Extract the [X, Y] coordinate from the center of the cell holding the provided text.  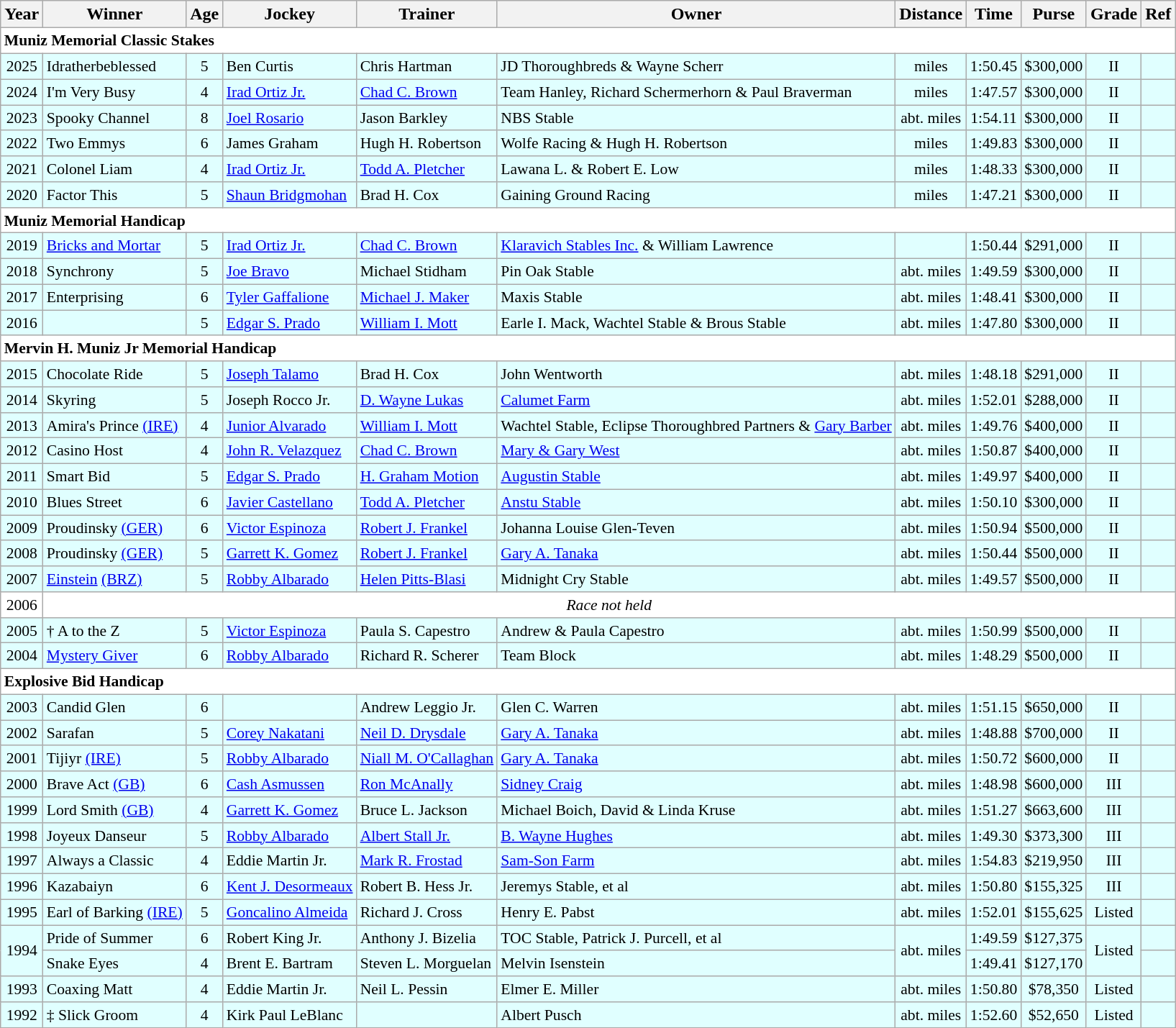
Corey Nakatani [290, 733]
2025 [22, 66]
1995 [22, 912]
Augustin Stable [696, 476]
1:47.21 [994, 195]
Kent J. Desormeaux [290, 886]
1:49.83 [994, 143]
2005 [22, 630]
Wachtel Stable, Eclipse Thoroughbred Partners & Gary Barber [696, 425]
1992 [22, 1015]
Anstu Stable [696, 502]
2009 [22, 528]
TOC Stable, Patrick J. Purcell, et al [696, 938]
2002 [22, 733]
Sarafan [115, 733]
Team Block [696, 656]
Albert Stall Jr. [427, 835]
Bruce L. Jackson [427, 810]
Johanna Louise Glen-Teven [696, 528]
Joe Bravo [290, 271]
1:50.94 [994, 528]
1:47.57 [994, 92]
Hugh H. Robertson [427, 143]
Michael J. Maker [427, 297]
Mary & Gary West [696, 451]
Kirk Paul LeBlanc [290, 1015]
1999 [22, 810]
Chocolate Ride [115, 374]
$52,650 [1053, 1015]
B. Wayne Hughes [696, 835]
Henry E. Pabst [696, 912]
Richard R. Scherer [427, 656]
2004 [22, 656]
Robert B. Hess Jr. [427, 886]
Goncalino Almeida [290, 912]
Purse [1053, 14]
2010 [22, 502]
$219,950 [1053, 861]
Pride of Summer [115, 938]
2007 [22, 579]
2006 [22, 605]
1998 [22, 835]
$78,350 [1053, 989]
Mark R. Frostad [427, 861]
Jockey [290, 14]
Mervin H. Muniz Jr Memorial Handicap [588, 348]
8 [204, 118]
Brave Act (GB) [115, 784]
Muniz Memorial Classic Stakes [588, 41]
2014 [22, 400]
Melvin Isenstein [696, 963]
1:51.27 [994, 810]
1:48.18 [994, 374]
Joseph Rocco Jr. [290, 400]
Cash Asmussen [290, 784]
2003 [22, 707]
$155,325 [1053, 886]
1:52.60 [994, 1015]
Paula S. Capestro [427, 630]
Winner [115, 14]
John Wentworth [696, 374]
Kazabaiyn [115, 886]
Junior Alvarado [290, 425]
2013 [22, 425]
Glen C. Warren [696, 707]
Midnight Cry Stable [696, 579]
1997 [22, 861]
Earl of Barking (IRE) [115, 912]
John R. Velazquez [290, 451]
Grade [1113, 14]
1:48.98 [994, 784]
Shaun Bridgmohan [290, 195]
Sidney Craig [696, 784]
2012 [22, 451]
Time [994, 14]
Ref [1158, 14]
Lord Smith (GB) [115, 810]
1994 [22, 951]
2008 [22, 553]
Idratherbeblessed [115, 66]
Tijiyr (IRE) [115, 758]
2019 [22, 246]
1:50.10 [994, 502]
2024 [22, 92]
$288,000 [1053, 400]
Age [204, 14]
$127,170 [1053, 963]
1:50.99 [994, 630]
1:48.88 [994, 733]
Joseph Talamo [290, 374]
Snake Eyes [115, 963]
Two Emmys [115, 143]
Joyeux Danseur [115, 835]
1:47.80 [994, 323]
Amira's Prince (IRE) [115, 425]
Distance [931, 14]
Team Hanley, Richard Schermerhorn & Paul Braverman [696, 92]
Anthony J. Bizelia [427, 938]
Richard J. Cross [427, 912]
Gaining Ground Racing [696, 195]
Race not held [609, 605]
Trainer [427, 14]
Muniz Memorial Handicap [588, 220]
Albert Pusch [696, 1015]
1:49.30 [994, 835]
Owner [696, 14]
James Graham [290, 143]
Niall M. O'Callaghan [427, 758]
Robert King Jr. [290, 938]
1996 [22, 886]
2021 [22, 169]
Javier Castellano [290, 502]
Candid Glen [115, 707]
Tyler Gaffalione [290, 297]
Sam-Son Farm [696, 861]
Pin Oak Stable [696, 271]
D. Wayne Lukas [427, 400]
Calumet Farm [696, 400]
2011 [22, 476]
Chris Hartman [427, 66]
2015 [22, 374]
1:54.11 [994, 118]
† A to the Z [115, 630]
Einstein (BRZ) [115, 579]
1:54.83 [994, 861]
1:50.87 [994, 451]
1:48.41 [994, 297]
Coaxing Matt [115, 989]
$373,300 [1053, 835]
Lawana L. & Robert E. Low [696, 169]
1:50.45 [994, 66]
Andrew & Paula Capestro [696, 630]
2020 [22, 195]
Mystery Giver [115, 656]
Wolfe Racing & Hugh H. Robertson [696, 143]
Bricks and Mortar [115, 246]
‡ Slick Groom [115, 1015]
Helen Pitts-Blasi [427, 579]
1:48.29 [994, 656]
Synchrony [115, 271]
1:49.57 [994, 579]
Elmer E. Miller [696, 989]
2000 [22, 784]
$127,375 [1053, 938]
Enterprising [115, 297]
Ron McAnally [427, 784]
1:49.41 [994, 963]
JD Thoroughbreds & Wayne Scherr [696, 66]
2001 [22, 758]
Joel Rosario [290, 118]
1:48.33 [994, 169]
1:49.76 [994, 425]
Blues Street [115, 502]
Spooky Channel [115, 118]
Neil L. Pessin [427, 989]
Casino Host [115, 451]
Steven L. Morguelan [427, 963]
2023 [22, 118]
2016 [22, 323]
1:51.15 [994, 707]
2017 [22, 297]
Skyring [115, 400]
Jason Barkley [427, 118]
Michael Boich, David & Linda Kruse [696, 810]
$663,600 [1053, 810]
$650,000 [1053, 707]
H. Graham Motion [427, 476]
Ben Curtis [290, 66]
Brent E. Bartram [290, 963]
Colonel Liam [115, 169]
Andrew Leggio Jr. [427, 707]
Explosive Bid Handicap [588, 681]
2022 [22, 143]
$155,625 [1053, 912]
I'm Very Busy [115, 92]
Michael Stidham [427, 271]
Maxis Stable [696, 297]
NBS Stable [696, 118]
1:50.72 [994, 758]
$700,000 [1053, 733]
1993 [22, 989]
Year [22, 14]
1:49.97 [994, 476]
Klaravich Stables Inc. & William Lawrence [696, 246]
Always a Classic [115, 861]
Smart Bid [115, 476]
2018 [22, 271]
Jeremys Stable, et al [696, 886]
Neil D. Drysdale [427, 733]
Factor This [115, 195]
Earle I. Mack, Wachtel Stable & Brous Stable [696, 323]
